Return [X, Y] of the center of cell containing provided text 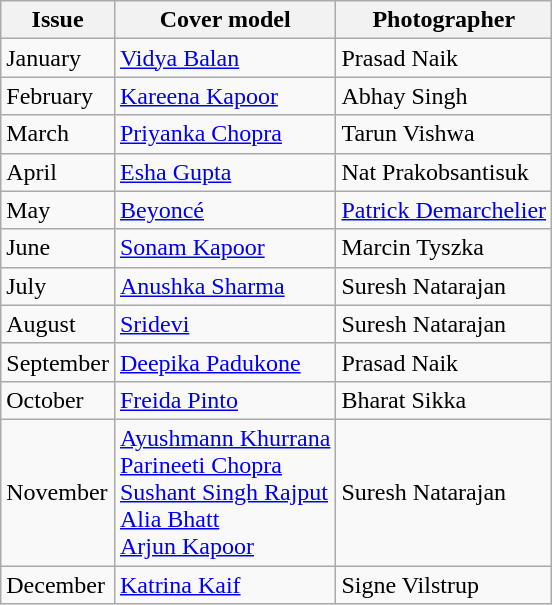
Patrick Demarchelier [444, 210]
November [58, 492]
February [58, 96]
Photographer [444, 20]
Vidya Balan [224, 58]
Bharat Sikka [444, 400]
Kareena Kapoor [224, 96]
Ayushmann KhurranaParineeti ChopraSushant Singh RajputAlia BhattArjun Kapoor [224, 492]
Signe Vilstrup [444, 585]
September [58, 362]
Esha Gupta [224, 172]
March [58, 134]
Nat Prakobsantisuk [444, 172]
April [58, 172]
Anushka Sharma [224, 286]
Abhay Singh [444, 96]
Freida Pinto [224, 400]
May [58, 210]
August [58, 324]
July [58, 286]
Sonam Kapoor [224, 248]
Tarun Vishwa [444, 134]
Beyoncé [224, 210]
Priyanka Chopra [224, 134]
January [58, 58]
Issue [58, 20]
December [58, 585]
Katrina Kaif [224, 585]
June [58, 248]
Sridevi [224, 324]
Marcin Tyszka [444, 248]
Cover model [224, 20]
Deepika Padukone [224, 362]
October [58, 400]
